Identify which cell holds the provided text, then report its (x, y) central coordinate. 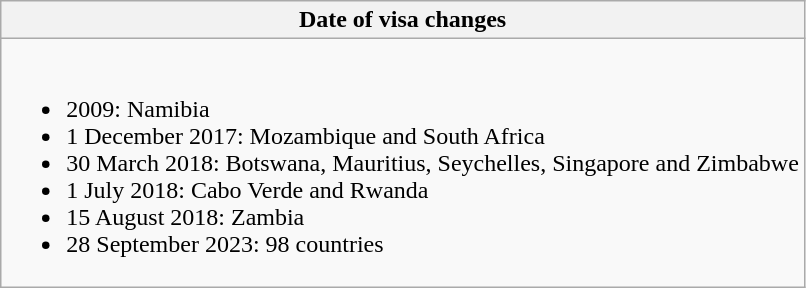
Date of visa changes (403, 20)
